Output the [x, y] coordinate of the center of the cell containing the given text.  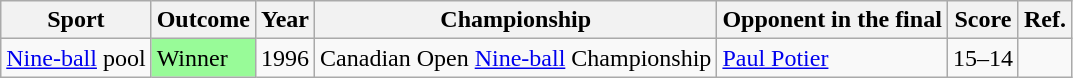
Canadian Open Nine-ball Championship [516, 58]
Opponent in the final [832, 20]
Winner [203, 58]
Score [982, 20]
Championship [516, 20]
Sport [76, 20]
Paul Potier [832, 58]
15–14 [982, 58]
Year [284, 20]
1996 [284, 58]
Nine-ball pool [76, 58]
Outcome [203, 20]
Ref. [1044, 20]
